Return the (x, y) coordinate for the center point of the cell that contains the specified text.  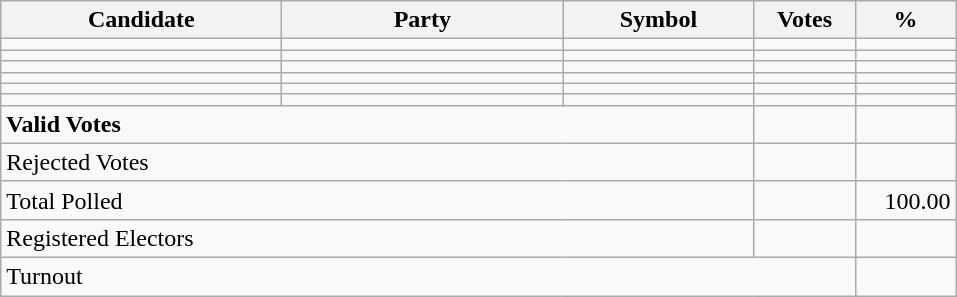
Votes (804, 20)
Total Polled (378, 200)
Party (422, 20)
100.00 (906, 200)
Rejected Votes (378, 162)
Valid Votes (378, 124)
Symbol (658, 20)
Candidate (142, 20)
Turnout (428, 276)
Registered Electors (378, 238)
% (906, 20)
